Pinpoint the cell where the given text exists, returning its [X, Y] midpoint coordinate. 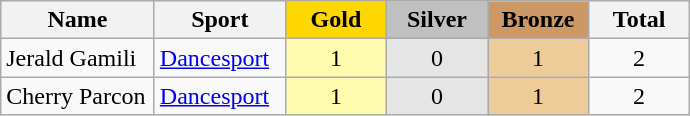
Gold [336, 20]
Sport [220, 20]
Silver [436, 20]
Bronze [538, 20]
Total [640, 20]
Jerald Gamili [78, 58]
Cherry Parcon [78, 96]
Name [78, 20]
